Return (x, y) of the center of cell containing provided text 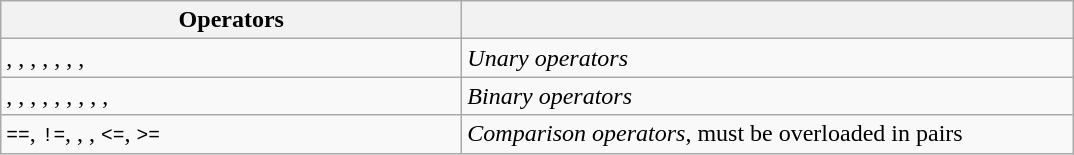
Operators (232, 20)
Unary operators (768, 58)
, , , , , , , (232, 58)
, , , , , , , , , (232, 96)
Binary operators (768, 96)
Comparison operators, must be overloaded in pairs (768, 134)
==, !=, , , <=, >= (232, 134)
